Return [X, Y] of the center of cell containing provided text 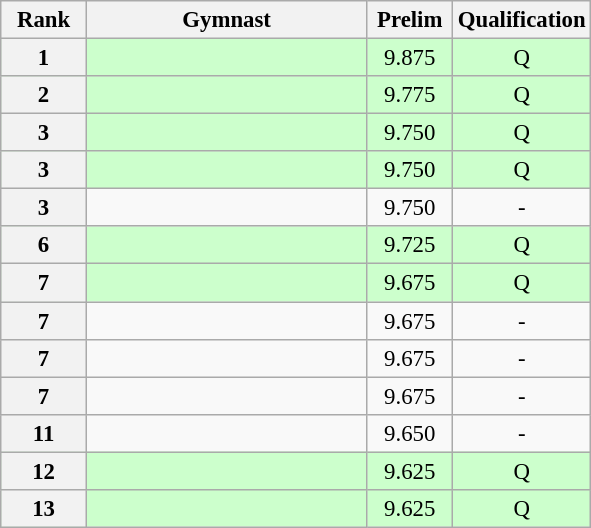
Qualification [522, 20]
13 [44, 509]
Gymnast [226, 20]
1 [44, 58]
Rank [44, 20]
Prelim [410, 20]
11 [44, 433]
12 [44, 471]
9.650 [410, 433]
9.775 [410, 95]
6 [44, 245]
9.875 [410, 58]
2 [44, 95]
9.725 [410, 245]
